Identify which cell holds the provided text, then report its [X, Y] central coordinate. 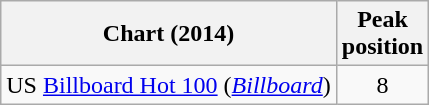
US Billboard Hot 100 (Billboard) [169, 85]
8 [382, 85]
Chart (2014) [169, 34]
Peakposition [382, 34]
